Determine the [X, Y] coordinate at the center of the cell enclosing the given text.  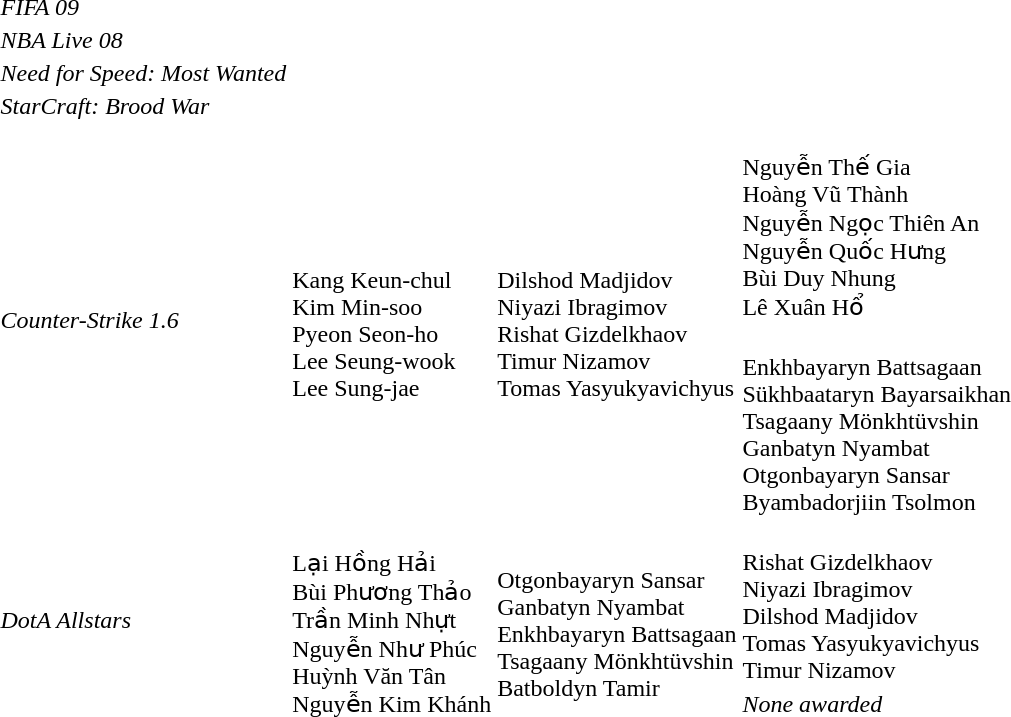
Kang Keun-chulKim Min-sooPyeon Seon-hoLee Seung-wookLee Sung-jae [392, 320]
Dilshod MadjidovNiyazi IbragimovRishat GizdelkhaovTimur NizamovTomas Yasyukyavichyus [617, 320]
